Return the [X, Y] coordinate for the center point of the cell that contains the specified text.  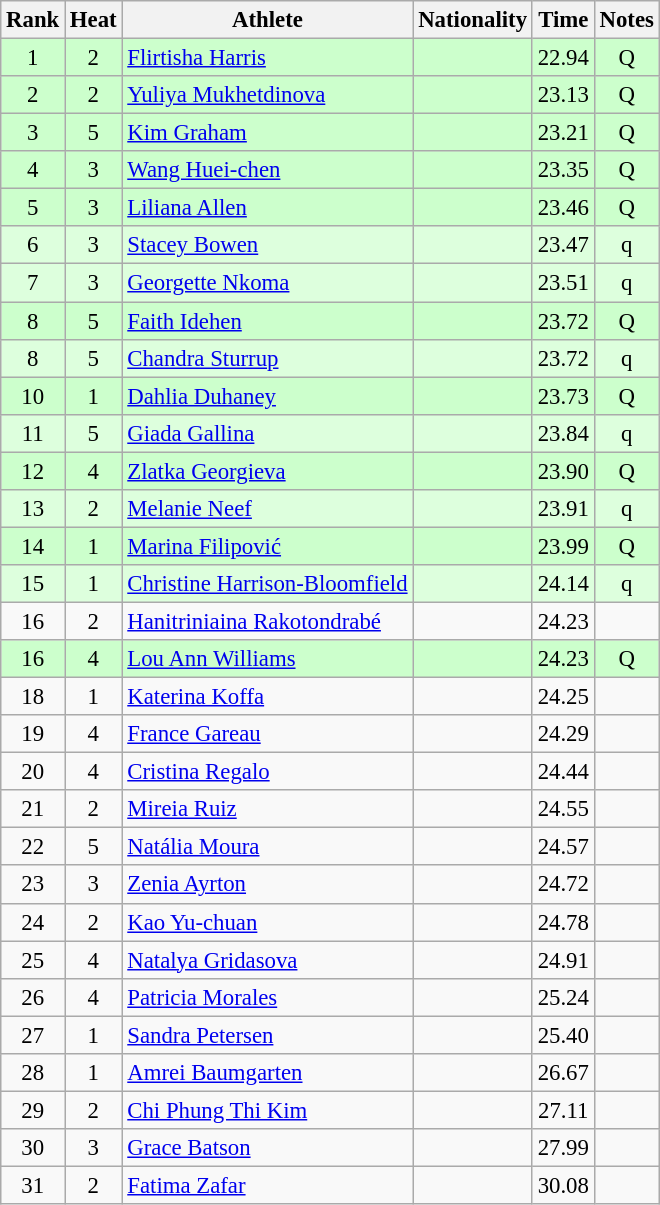
25.24 [563, 997]
Faith Idehen [268, 321]
24.55 [563, 809]
29 [33, 1110]
23 [33, 885]
11 [33, 433]
Melanie Neef [268, 509]
Wang Huei-chen [268, 170]
24.72 [563, 885]
Heat [94, 20]
21 [33, 809]
25.40 [563, 1035]
23.51 [563, 283]
Time [563, 20]
Zenia Ayrton [268, 885]
14 [33, 546]
Cristina Regalo [268, 772]
Chandra Sturrup [268, 358]
France Gareau [268, 734]
23.73 [563, 396]
Zlatka Georgieva [268, 471]
13 [33, 509]
23.13 [563, 95]
24.44 [563, 772]
24.91 [563, 960]
Yuliya Mukhetdinova [268, 95]
Grace Batson [268, 1148]
23.47 [563, 245]
27.99 [563, 1148]
Giada Gallina [268, 433]
12 [33, 471]
Marina Filipović [268, 546]
Athlete [268, 20]
23.90 [563, 471]
27 [33, 1035]
15 [33, 584]
30 [33, 1148]
23.46 [563, 208]
24 [33, 922]
Natalya Gridasova [268, 960]
28 [33, 1073]
Kao Yu-chuan [268, 922]
24.57 [563, 847]
Hanitriniaina Rakotondrabé [268, 621]
Nationality [472, 20]
Rank [33, 20]
23.84 [563, 433]
Kim Graham [268, 133]
7 [33, 283]
24.29 [563, 734]
30.08 [563, 1185]
23.35 [563, 170]
Fatima Zafar [268, 1185]
18 [33, 697]
10 [33, 396]
Georgette Nkoma [268, 283]
27.11 [563, 1110]
Notes [626, 20]
Flirtisha Harris [268, 58]
19 [33, 734]
Patricia Morales [268, 997]
24.14 [563, 584]
24.78 [563, 922]
22.94 [563, 58]
26.67 [563, 1073]
26 [33, 997]
Christine Harrison-Bloomfield [268, 584]
20 [33, 772]
22 [33, 847]
31 [33, 1185]
23.99 [563, 546]
Natália Moura [268, 847]
Mireia Ruiz [268, 809]
Stacey Bowen [268, 245]
Sandra Petersen [268, 1035]
23.91 [563, 509]
Katerina Koffa [268, 697]
24.25 [563, 697]
Dahlia Duhaney [268, 396]
23.21 [563, 133]
Liliana Allen [268, 208]
Amrei Baumgarten [268, 1073]
6 [33, 245]
Lou Ann Williams [268, 659]
25 [33, 960]
Chi Phung Thi Kim [268, 1110]
